Detect which cell encompasses the target text, then output its [X, Y] center coordinate. 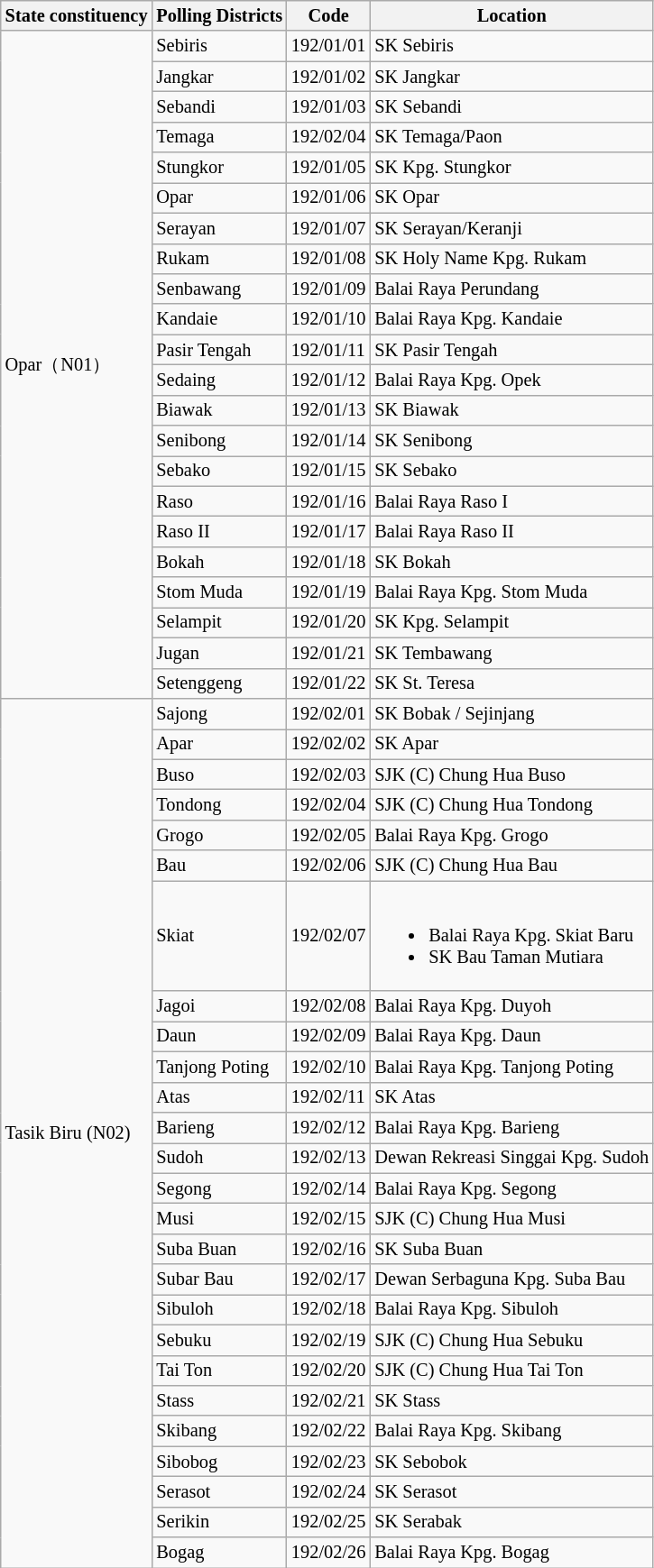
Balai Raya Raso II [511, 531]
192/01/15 [328, 471]
Balai Raya Kpg. Skiat BaruSK Bau Taman Mutiara [511, 935]
Stungkor [219, 168]
192/02/12 [328, 1127]
SK Apar [511, 744]
Sibuloh [219, 1309]
192/02/10 [328, 1067]
Tai Ton [219, 1371]
192/02/15 [328, 1218]
Kandaie [219, 319]
Balai Raya Kpg. Stom Muda [511, 592]
192/02/26 [328, 1553]
192/01/08 [328, 259]
Jagoi [219, 1006]
192/02/06 [328, 866]
192/01/18 [328, 562]
SK Kpg. Stungkor [511, 168]
Dewan Rekreasi Singgai Kpg. Sudoh [511, 1158]
192/01/06 [328, 197]
192/01/14 [328, 441]
192/01/09 [328, 289]
192/02/24 [328, 1491]
192/01/07 [328, 228]
Skiat [219, 935]
Musi [219, 1218]
Raso [219, 501]
192/01/03 [328, 106]
Opar（N01） [77, 364]
SK Sebandi [511, 106]
192/02/25 [328, 1522]
Stom Muda [219, 592]
State constituency [77, 15]
192/02/05 [328, 835]
Buso [219, 775]
192/01/19 [328, 592]
Balai Raya Kpg. Daun [511, 1036]
Sebandi [219, 106]
192/01/22 [328, 683]
SK Senibong [511, 441]
192/01/13 [328, 410]
Daun [219, 1036]
Balai Raya Kpg. Segong [511, 1188]
SJK (C) Chung Hua Sebuku [511, 1340]
SK Kpg. Selampit [511, 622]
192/02/08 [328, 1006]
Apar [219, 744]
192/01/21 [328, 653]
192/02/07 [328, 935]
Polling Districts [219, 15]
Setenggeng [219, 683]
Tanjong Poting [219, 1067]
Balai Raya Kpg. Sibuloh [511, 1309]
Opar [219, 197]
Raso II [219, 531]
192/02/18 [328, 1309]
192/01/17 [328, 531]
SK Temaga/Paon [511, 137]
Skibang [219, 1431]
SK Pasir Tengah [511, 350]
Balai Raya Kpg. Tanjong Poting [511, 1067]
SK St. Teresa [511, 683]
SJK (C) Chung Hua Tondong [511, 804]
Code [328, 15]
192/01/05 [328, 168]
SK Stass [511, 1400]
SK Opar [511, 197]
SJK (C) Chung Hua Tai Ton [511, 1371]
SK Biawak [511, 410]
192/02/19 [328, 1340]
Sibobog [219, 1462]
SK Suba Buan [511, 1249]
Balai Raya Kpg. Kandaie [511, 319]
192/01/02 [328, 77]
Serayan [219, 228]
192/01/12 [328, 380]
Dewan Serbaguna Kpg. Suba Bau [511, 1279]
Location [511, 15]
SJK (C) Chung Hua Musi [511, 1218]
192/02/14 [328, 1188]
Sudoh [219, 1158]
Balai Raya Kpg. Grogo [511, 835]
192/02/13 [328, 1158]
Pasir Tengah [219, 350]
SK Holy Name Kpg. Rukam [511, 259]
192/02/02 [328, 744]
Sebiris [219, 46]
Selampit [219, 622]
Sebako [219, 471]
192/02/23 [328, 1462]
Temaga [219, 137]
Balai Raya Perundang [511, 289]
Barieng [219, 1127]
Biawak [219, 410]
192/02/03 [328, 775]
Balai Raya Kpg. Duyoh [511, 1006]
Balai Raya Kpg. Barieng [511, 1127]
SJK (C) Chung Hua Bau [511, 866]
192/02/17 [328, 1279]
Bau [219, 866]
SK Serabak [511, 1522]
Serasot [219, 1491]
Bogag [219, 1553]
Subar Bau [219, 1279]
192/01/16 [328, 501]
SK Serasot [511, 1491]
192/01/11 [328, 350]
Senibong [219, 441]
Jugan [219, 653]
SK Tembawang [511, 653]
Tondong [219, 804]
192/02/01 [328, 713]
SK Atas [511, 1097]
SK Bobak / Sejinjang [511, 713]
Sedaing [219, 380]
192/01/10 [328, 319]
192/01/20 [328, 622]
192/02/09 [328, 1036]
Grogo [219, 835]
Tasik Biru (N02) [77, 1132]
192/02/22 [328, 1431]
Sebuku [219, 1340]
192/01/01 [328, 46]
SK Jangkar [511, 77]
SK Serayan/Keranji [511, 228]
Balai Raya Kpg. Opek [511, 380]
192/02/21 [328, 1400]
SK Sebobok [511, 1462]
Stass [219, 1400]
192/02/20 [328, 1371]
SJK (C) Chung Hua Buso [511, 775]
SK Bokah [511, 562]
Suba Buan [219, 1249]
Balai Raya Kpg. Bogag [511, 1553]
Bokah [219, 562]
Atas [219, 1097]
192/02/16 [328, 1249]
Senbawang [219, 289]
Balai Raya Kpg. Skibang [511, 1431]
SK Sebiris [511, 46]
192/02/11 [328, 1097]
Segong [219, 1188]
Balai Raya Raso I [511, 501]
Jangkar [219, 77]
Rukam [219, 259]
SK Sebako [511, 471]
Serikin [219, 1522]
Sajong [219, 713]
